Find where the given text appears and provide that cell's center as (X, Y) coordinate. 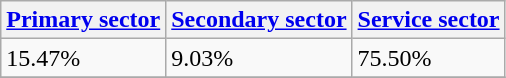
Primary sector (84, 20)
75.50% (428, 58)
Secondary sector (259, 20)
Service sector (428, 20)
9.03% (259, 58)
15.47% (84, 58)
